For the text-containing cell, return its midpoint in (x, y) coordinate format. 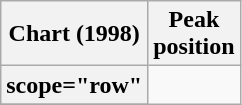
scope="row" (74, 85)
Peakposition (194, 34)
Chart (1998) (74, 34)
